Find where the given text appears and provide that cell's center as (X, Y) coordinate. 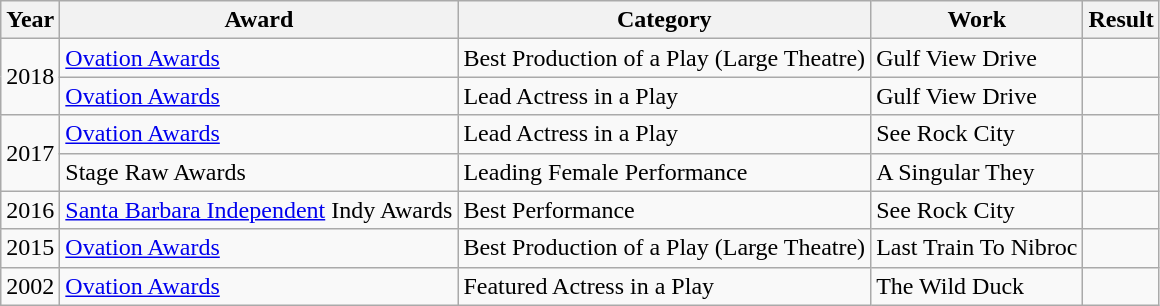
Best Performance (664, 210)
Category (664, 20)
A Singular They (977, 172)
Leading Female Performance (664, 172)
2018 (30, 77)
Santa Barbara Independent Indy Awards (259, 210)
Year (30, 20)
2016 (30, 210)
2015 (30, 248)
Award (259, 20)
Featured Actress in a Play (664, 286)
The Wild Duck (977, 286)
2017 (30, 153)
Stage Raw Awards (259, 172)
2002 (30, 286)
Work (977, 20)
Result (1121, 20)
Last Train To Nibroc (977, 248)
